From the cell containing the given text, extract its center point as [X, Y] coordinate. 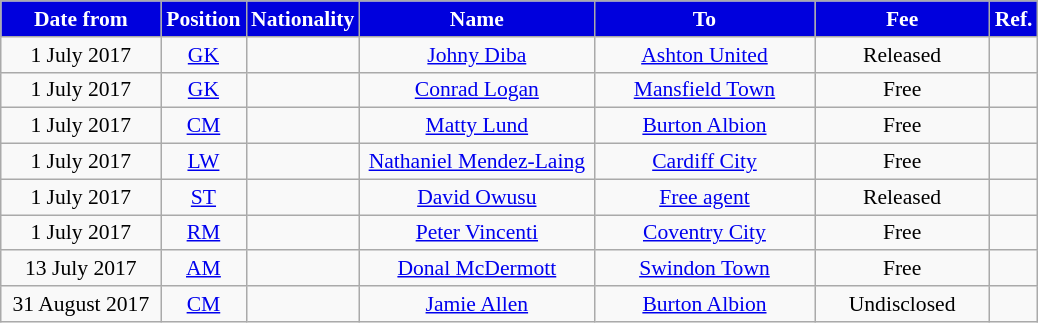
Matty Lund [476, 126]
Conrad Logan [476, 90]
Swindon Town [704, 269]
Mansfield Town [704, 90]
Date from [81, 19]
31 August 2017 [81, 304]
LW [204, 162]
Free agent [704, 197]
AM [204, 269]
Ashton United [704, 55]
Name [476, 19]
Nathaniel Mendez-Laing [476, 162]
Undisclosed [902, 304]
Fee [902, 19]
To [704, 19]
13 July 2017 [81, 269]
Ref. [1014, 19]
Donal McDermott [476, 269]
Johny Diba [476, 55]
RM [204, 233]
ST [204, 197]
Coventry City [704, 233]
Nationality [302, 19]
Peter Vincenti [476, 233]
David Owusu [476, 197]
Position [204, 19]
Cardiff City [704, 162]
Jamie Allen [476, 304]
